Identify which cell holds the provided text, then report its [x, y] central coordinate. 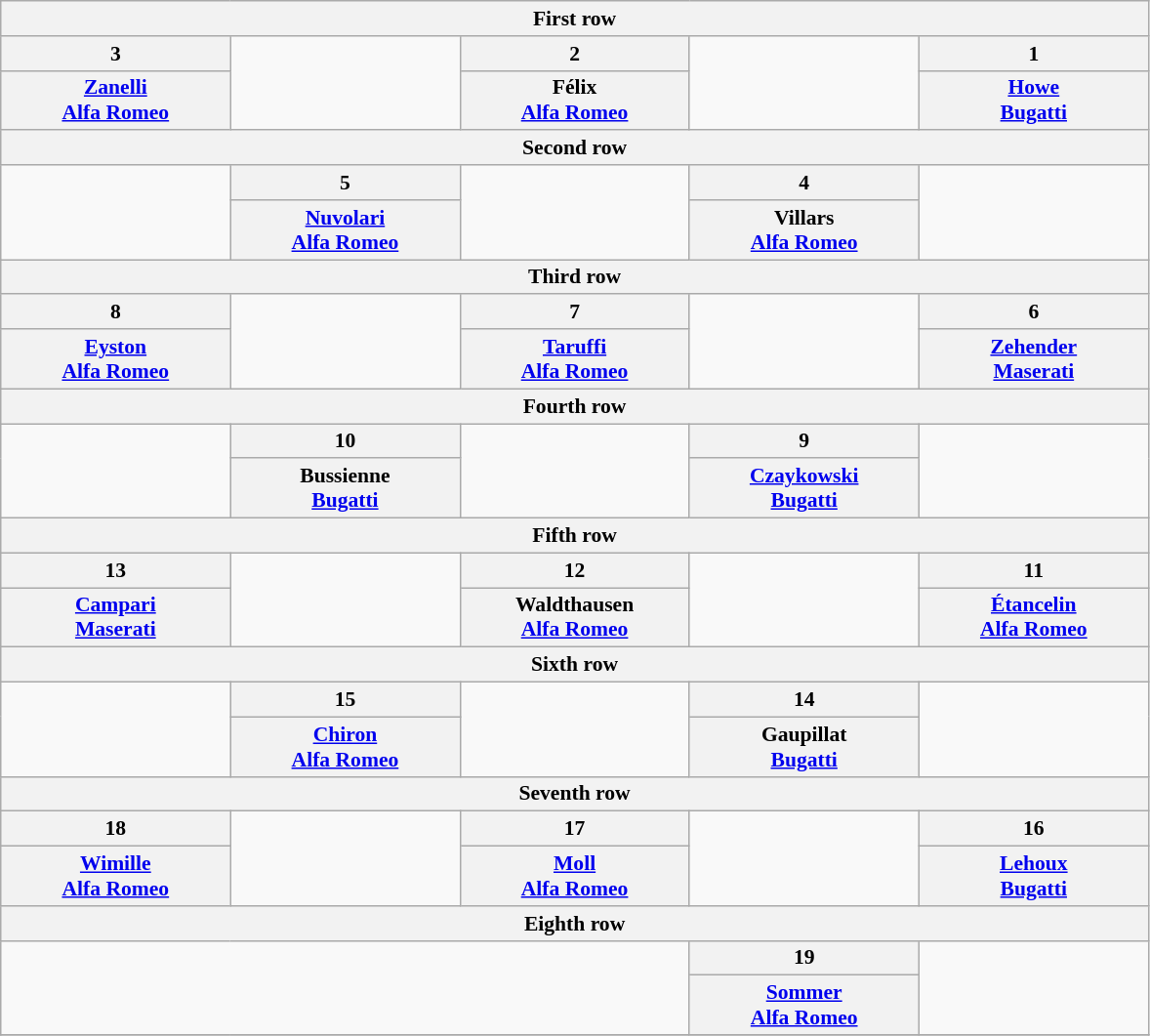
16 [1033, 829]
SommerAlfa Romeo [804, 1006]
LehouxBugatti [1033, 877]
GaupillatBugatti [804, 746]
19 [804, 958]
First row [575, 19]
Fifth row [575, 536]
HoweBugatti [1033, 100]
ZanelliAlfa Romeo [115, 100]
15 [346, 700]
Third row [575, 277]
WaldthausenAlfa Romeo [574, 617]
11 [1033, 570]
BussienneBugatti [346, 488]
2 [574, 54]
Fourth row [575, 406]
17 [574, 829]
3 [115, 54]
12 [574, 570]
WimilleAlfa Romeo [115, 877]
4 [804, 183]
9 [804, 441]
13 [115, 570]
1 [1033, 54]
MollAlfa Romeo [574, 877]
ZehenderMaserati [1033, 359]
8 [115, 312]
NuvolariAlfa Romeo [346, 230]
6 [1033, 312]
5 [346, 183]
10 [346, 441]
VillarsAlfa Romeo [804, 230]
ÉtancelinAlfa Romeo [1033, 617]
Seventh row [575, 794]
14 [804, 700]
FélixAlfa Romeo [574, 100]
CampariMaserati [115, 617]
Eighth row [575, 924]
TaruffiAlfa Romeo [574, 359]
Sixth row [575, 665]
ChironAlfa Romeo [346, 746]
CzaykowskiBugatti [804, 488]
Second row [575, 148]
EystonAlfa Romeo [115, 359]
7 [574, 312]
18 [115, 829]
